Locate the cell with the specified text and output its (X, Y) center coordinate. 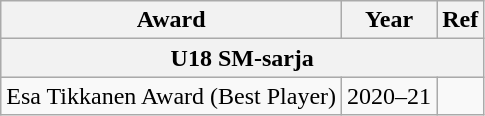
Year (390, 20)
2020–21 (390, 96)
U18 SM-sarja (242, 58)
Award (172, 20)
Esa Tikkanen Award (Best Player) (172, 96)
Ref (460, 20)
